Extract the (x, y) coordinate from the center of the cell holding the provided text.  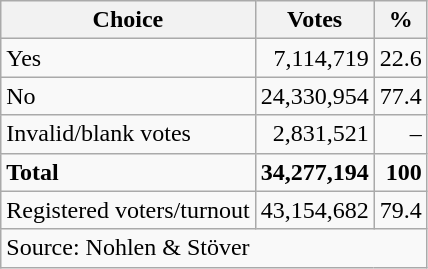
Yes (128, 58)
7,114,719 (314, 58)
34,277,194 (314, 172)
77.4 (400, 96)
100 (400, 172)
Source: Nohlen & Stöver (214, 248)
Invalid/blank votes (128, 134)
24,330,954 (314, 96)
2,831,521 (314, 134)
% (400, 20)
Registered voters/turnout (128, 210)
No (128, 96)
– (400, 134)
43,154,682 (314, 210)
Total (128, 172)
79.4 (400, 210)
22.6 (400, 58)
Votes (314, 20)
Choice (128, 20)
